Identify which cell holds the provided text, then report its [X, Y] central coordinate. 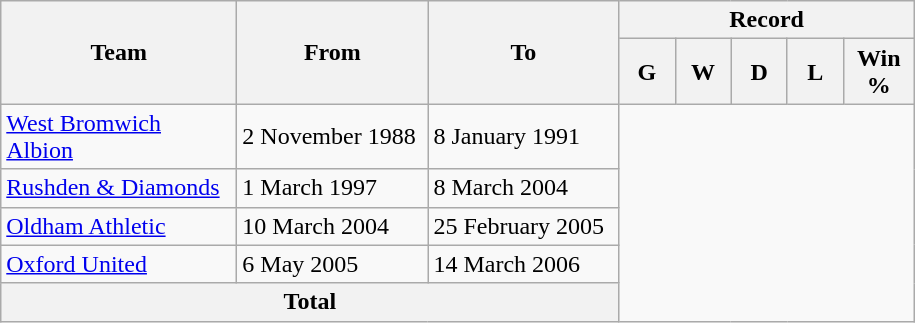
W [703, 72]
From [332, 52]
Oldham Athletic [119, 226]
Win % [878, 72]
D [759, 72]
To [524, 52]
6 May 2005 [332, 264]
Rushden & Diamonds [119, 188]
Team [119, 52]
Total [310, 302]
10 March 2004 [332, 226]
Oxford United [119, 264]
G [647, 72]
2 November 1988 [332, 136]
L [815, 72]
25 February 2005 [524, 226]
8 March 2004 [524, 188]
1 March 1997 [332, 188]
Record [766, 20]
14 March 2006 [524, 264]
8 January 1991 [524, 136]
West Bromwich Albion [119, 136]
